Return the (x, y) coordinate for the center point of the cell that contains the specified text.  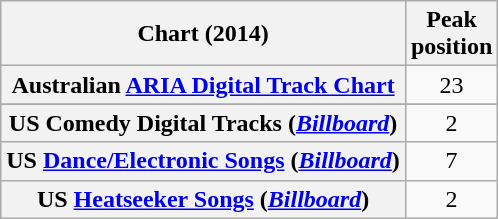
US Heatseeker Songs (Billboard) (204, 199)
US Comedy Digital Tracks (Billboard) (204, 123)
Peakposition (451, 34)
Australian ARIA Digital Track Chart (204, 85)
7 (451, 161)
US Dance/Electronic Songs (Billboard) (204, 161)
23 (451, 85)
Chart (2014) (204, 34)
